Scan for the cell matching the given text and deliver its [X, Y] coordinate at center. 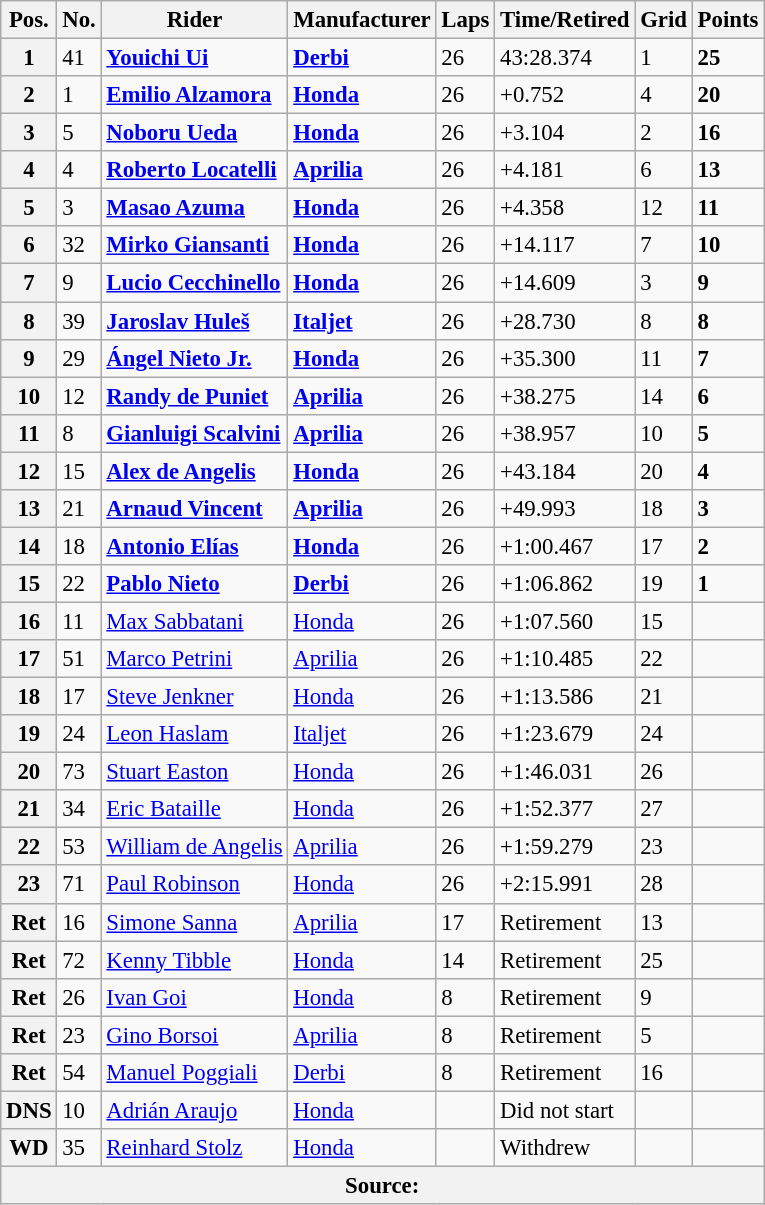
Ivan Goi [194, 997]
Gianluigi Scalvini [194, 433]
+1:46.031 [565, 772]
Alex de Angelis [194, 471]
51 [79, 659]
53 [79, 847]
+4.181 [565, 170]
Stuart Easton [194, 772]
73 [79, 772]
Manufacturer [362, 20]
Antonio Elías [194, 546]
Did not start [565, 1110]
+35.300 [565, 358]
+43.184 [565, 471]
72 [79, 960]
+1:13.586 [565, 697]
+49.993 [565, 509]
Youichi Ui [194, 58]
WD [29, 1148]
+38.275 [565, 396]
Manuel Poggiali [194, 1073]
+38.957 [565, 433]
+14.117 [565, 245]
Source: [382, 1185]
Masao Azuma [194, 208]
39 [79, 321]
+3.104 [565, 133]
29 [79, 358]
+1:07.560 [565, 621]
Paul Robinson [194, 885]
Grid [664, 20]
Time/Retired [565, 20]
Arnaud Vincent [194, 509]
54 [79, 1073]
+28.730 [565, 321]
Roberto Locatelli [194, 170]
27 [664, 809]
Rider [194, 20]
28 [664, 885]
DNS [29, 1110]
Points [728, 20]
41 [79, 58]
Max Sabbatani [194, 621]
+14.609 [565, 283]
+1:10.485 [565, 659]
Steve Jenkner [194, 697]
32 [79, 245]
+1:06.862 [565, 584]
Gino Borsoi [194, 1035]
Emilio Alzamora [194, 95]
35 [79, 1148]
Eric Bataille [194, 809]
Leon Haslam [194, 734]
Kenny Tibble [194, 960]
43:28.374 [565, 58]
+4.358 [565, 208]
+1:00.467 [565, 546]
No. [79, 20]
+1:59.279 [565, 847]
Pablo Nieto [194, 584]
71 [79, 885]
+2:15.991 [565, 885]
34 [79, 809]
Withdrew [565, 1148]
+1:52.377 [565, 809]
+0.752 [565, 95]
William de Angelis [194, 847]
+1:23.679 [565, 734]
Lucio Cecchinello [194, 283]
Noboru Ueda [194, 133]
Ángel Nieto Jr. [194, 358]
Simone Sanna [194, 922]
Reinhard Stolz [194, 1148]
Mirko Giansanti [194, 245]
Randy de Puniet [194, 396]
Pos. [29, 20]
Jaroslav Huleš [194, 321]
Laps [466, 20]
Marco Petrini [194, 659]
Adrián Araujo [194, 1110]
